Provide the (x, y) coordinate of the cell's center where the given text is located.  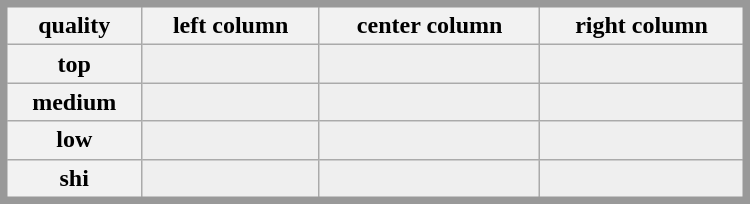
shi (73, 180)
left column (231, 24)
right column (643, 24)
medium (73, 102)
top (73, 64)
quality (73, 24)
low (73, 140)
center column (429, 24)
